From the cell containing the given text, extract its center point as (X, Y) coordinate. 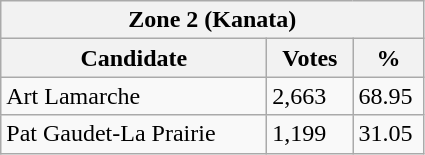
Art Lamarche (134, 96)
31.05 (388, 134)
68.95 (388, 96)
Zone 2 (Kanata) (212, 20)
Votes (310, 58)
Candidate (134, 58)
2,663 (310, 96)
% (388, 58)
Pat Gaudet-La Prairie (134, 134)
1,199 (310, 134)
